Return (x, y) of the center of cell containing provided text 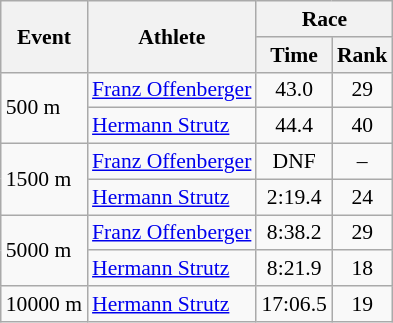
5000 m (44, 250)
Rank (362, 55)
10000 m (44, 304)
DNF (294, 162)
Time (294, 55)
44.4 (294, 126)
19 (362, 304)
500 m (44, 108)
1500 m (44, 180)
40 (362, 126)
17:06.5 (294, 304)
8:38.2 (294, 233)
– (362, 162)
Athlete (172, 36)
Event (44, 36)
2:19.4 (294, 197)
18 (362, 269)
8:21.9 (294, 269)
43.0 (294, 90)
24 (362, 197)
Race (324, 19)
